Find where the given text appears and provide that cell's center as [X, Y] coordinate. 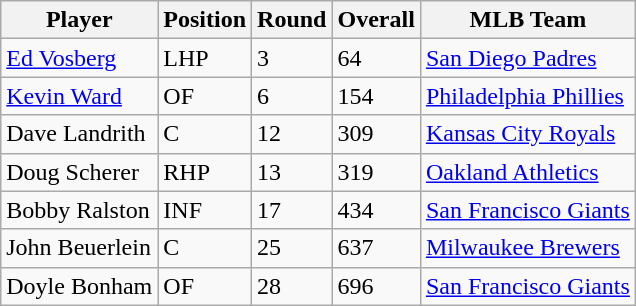
LHP [205, 58]
12 [292, 134]
INF [205, 210]
Philadelphia Phillies [528, 96]
Kevin Ward [80, 96]
25 [292, 248]
Ed Vosberg [80, 58]
Milwaukee Brewers [528, 248]
San Diego Padres [528, 58]
309 [376, 134]
637 [376, 248]
64 [376, 58]
Doyle Bonham [80, 286]
Kansas City Royals [528, 134]
13 [292, 172]
154 [376, 96]
Doug Scherer [80, 172]
Overall [376, 20]
John Beuerlein [80, 248]
319 [376, 172]
Oakland Athletics [528, 172]
17 [292, 210]
28 [292, 286]
Round [292, 20]
696 [376, 286]
Bobby Ralston [80, 210]
Dave Landrith [80, 134]
6 [292, 96]
Position [205, 20]
MLB Team [528, 20]
RHP [205, 172]
3 [292, 58]
434 [376, 210]
Player [80, 20]
